Pinpoint the cell where the given text exists, returning its (X, Y) midpoint coordinate. 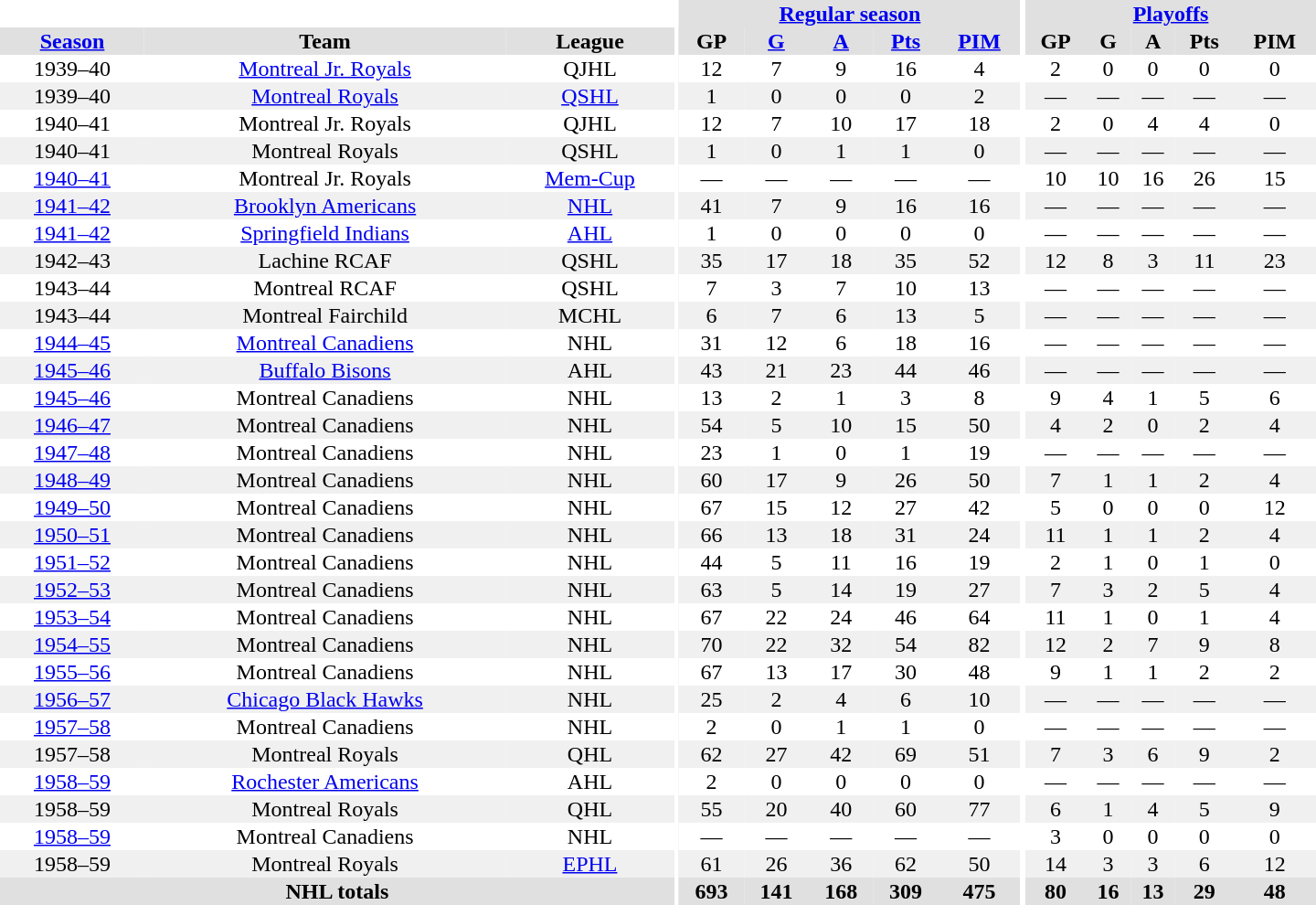
77 (979, 809)
Regular season (850, 14)
Montreal Fairchild (325, 315)
69 (907, 754)
1947–48 (72, 452)
League (590, 41)
Springfield Indians (325, 233)
1952–53 (72, 590)
29 (1205, 891)
20 (777, 809)
82 (979, 644)
1951–52 (72, 562)
693 (711, 891)
EPHL (590, 864)
Playoffs (1171, 14)
NHL totals (337, 891)
1954–55 (72, 644)
61 (711, 864)
168 (841, 891)
475 (979, 891)
40 (841, 809)
1950–51 (72, 535)
43 (711, 370)
Season (72, 41)
1953–54 (72, 617)
1948–49 (72, 480)
1956–57 (72, 699)
64 (979, 617)
Rochester Americans (325, 782)
1946–47 (72, 425)
70 (711, 644)
Mem-Cup (590, 178)
66 (711, 535)
80 (1056, 891)
Lachine RCAF (325, 261)
1942–43 (72, 261)
55 (711, 809)
Montreal RCAF (325, 288)
Brooklyn Americans (325, 206)
52 (979, 261)
Team (325, 41)
30 (907, 672)
Chicago Black Hawks (325, 699)
1955–56 (72, 672)
51 (979, 754)
309 (907, 891)
Buffalo Bisons (325, 370)
141 (777, 891)
32 (841, 644)
MCHL (590, 315)
36 (841, 864)
25 (711, 699)
63 (711, 590)
41 (711, 206)
21 (777, 370)
1949–50 (72, 507)
1944–45 (72, 343)
